Detect which cell encompasses the target text, then output its (x, y) center coordinate. 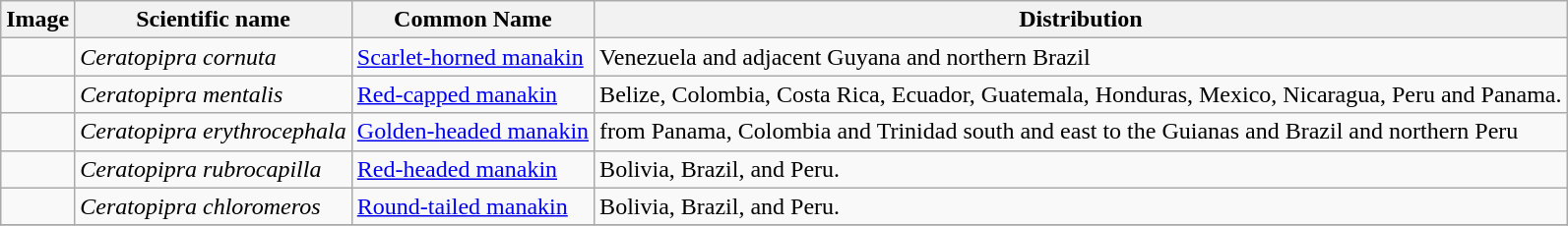
Ceratopipra cornuta (213, 57)
Red-capped manakin (472, 94)
Scarlet-horned manakin (472, 57)
Ceratopipra erythrocephala (213, 132)
Distribution (1081, 20)
Belize, Colombia, Costa Rica, Ecuador, Guatemala, Honduras, Mexico, Nicaragua, Peru and Panama. (1081, 94)
Common Name (472, 20)
Image (37, 20)
Ceratopipra mentalis (213, 94)
Scientific name (213, 20)
Ceratopipra rubrocapilla (213, 169)
Ceratopipra chloromeros (213, 206)
from Panama, Colombia and Trinidad south and east to the Guianas and Brazil and northern Peru (1081, 132)
Round-tailed manakin (472, 206)
Golden-headed manakin (472, 132)
Red-headed manakin (472, 169)
Venezuela and adjacent Guyana and northern Brazil (1081, 57)
